From the cell containing the given text, extract its center point as [X, Y] coordinate. 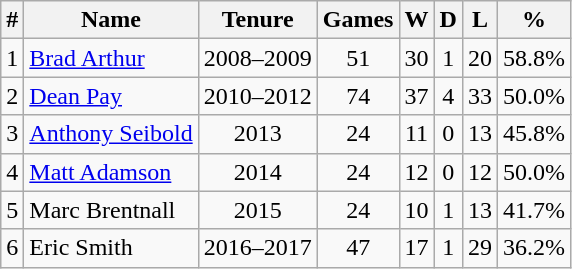
2014 [258, 172]
% [534, 20]
D [448, 20]
36.2% [534, 248]
29 [480, 248]
2 [12, 96]
2015 [258, 210]
2008–2009 [258, 58]
6 [12, 248]
20 [480, 58]
41.7% [534, 210]
33 [480, 96]
30 [416, 58]
2013 [258, 134]
47 [358, 248]
2016–2017 [258, 248]
45.8% [534, 134]
Eric Smith [111, 248]
Brad Arthur [111, 58]
Marc Brentnall [111, 210]
3 [12, 134]
Tenure [258, 20]
# [12, 20]
58.8% [534, 58]
Anthony Seibold [111, 134]
Games [358, 20]
2010–2012 [258, 96]
5 [12, 210]
Name [111, 20]
Matt Adamson [111, 172]
W [416, 20]
Dean Pay [111, 96]
10 [416, 210]
11 [416, 134]
17 [416, 248]
L [480, 20]
74 [358, 96]
51 [358, 58]
37 [416, 96]
